Search for the cell housing the specified text and yield its [X, Y] center coordinate. 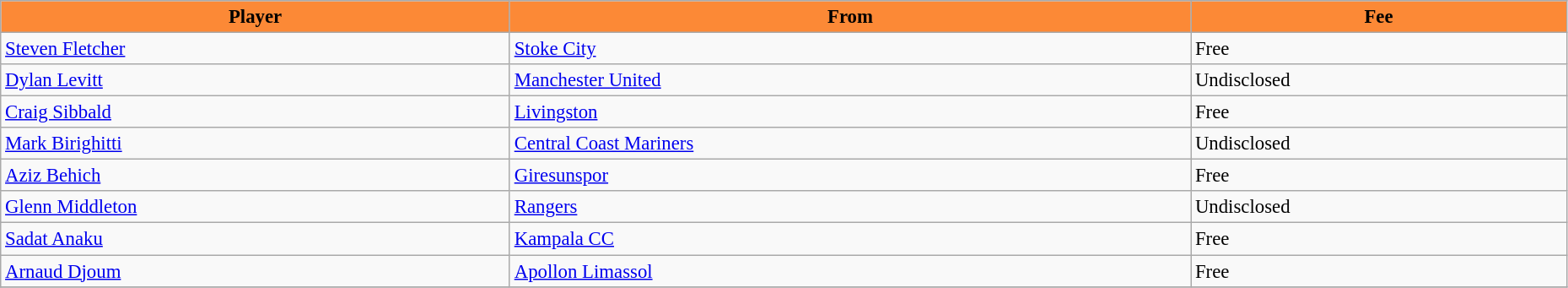
Mark Birighitti [256, 144]
Arnaud Djoum [256, 271]
Fee [1379, 17]
Rangers [850, 207]
Central Coast Mariners [850, 144]
Giresunspor [850, 176]
From [850, 17]
Apollon Limassol [850, 271]
Glenn Middleton [256, 207]
Sadat Anaku [256, 239]
Aziz Behich [256, 176]
Craig Sibbald [256, 112]
Manchester United [850, 80]
Kampala CC [850, 239]
Livingston [850, 112]
Stoke City [850, 49]
Steven Fletcher [256, 49]
Player [256, 17]
Dylan Levitt [256, 80]
